Locate the cell with the specified text and output its [x, y] center coordinate. 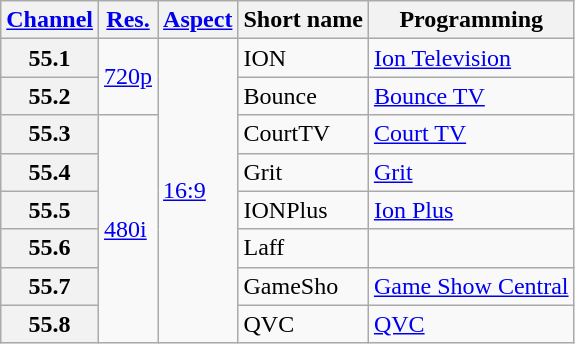
16:9 [198, 191]
55.1 [50, 58]
720p [128, 77]
55.8 [50, 324]
55.7 [50, 286]
Ion Plus [471, 210]
Bounce TV [471, 96]
Short name [303, 20]
Laff [303, 248]
480i [128, 229]
Aspect [198, 20]
Game Show Central [471, 286]
Programming [471, 20]
55.6 [50, 248]
GameSho [303, 286]
Bounce [303, 96]
IONPlus [303, 210]
Ion Television [471, 58]
55.4 [50, 172]
55.5 [50, 210]
Res. [128, 20]
55.2 [50, 96]
Channel [50, 20]
ION [303, 58]
CourtTV [303, 134]
Court TV [471, 134]
55.3 [50, 134]
